Determine the (x, y) coordinate at the center of the cell enclosing the given text.  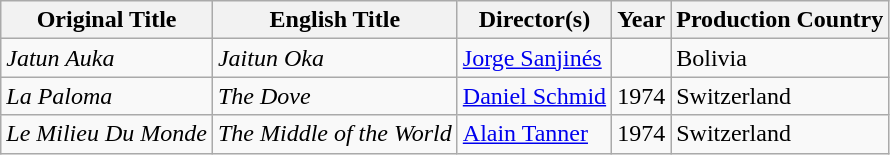
Jorge Sanjinés (534, 58)
La Paloma (107, 96)
Original Title (107, 20)
Alain Tanner (534, 134)
Director(s) (534, 20)
Daniel Schmid (534, 96)
Jaitun Oka (334, 58)
Bolivia (780, 58)
Production Country (780, 20)
The Middle of the World (334, 134)
English Title (334, 20)
The Dove (334, 96)
Year (642, 20)
Le Milieu Du Monde (107, 134)
Jatun Auka (107, 58)
